Output the (x, y) coordinate of the center of the cell containing the given text.  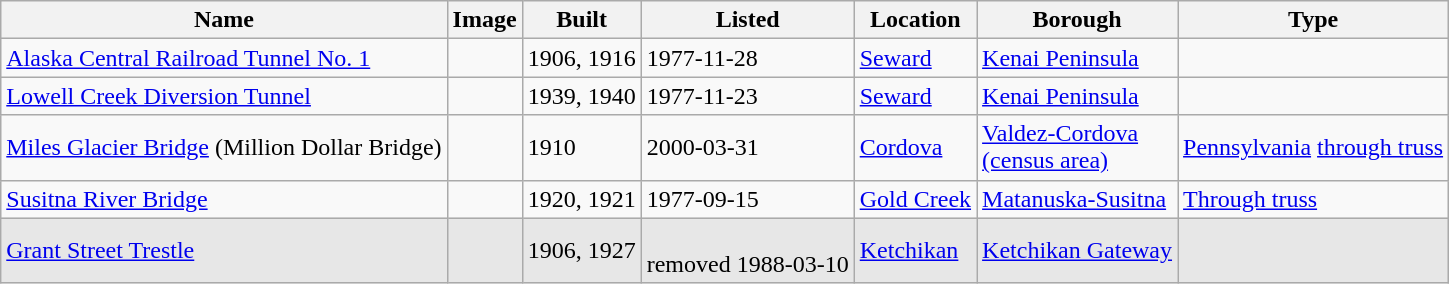
Lowell Creek Diversion Tunnel (224, 96)
Ketchikan Gateway (1078, 250)
1977-11-28 (748, 58)
1910 (582, 148)
Listed (748, 20)
Borough (1078, 20)
Type (1314, 20)
2000-03-31 (748, 148)
Cordova (915, 148)
removed 1988-03-10 (748, 250)
1906, 1916 (582, 58)
1920, 1921 (582, 199)
Built (582, 20)
Grant Street Trestle (224, 250)
Pennsylvania through truss (1314, 148)
Ketchikan (915, 250)
Location (915, 20)
Name (224, 20)
Gold Creek (915, 199)
1906, 1927 (582, 250)
Valdez-Cordova(census area) (1078, 148)
1977-09-15 (748, 199)
Miles Glacier Bridge (Million Dollar Bridge) (224, 148)
1977-11-23 (748, 96)
Alaska Central Railroad Tunnel No. 1 (224, 58)
Susitna River Bridge (224, 199)
Matanuska-Susitna (1078, 199)
1939, 1940 (582, 96)
Image (484, 20)
Through truss (1314, 199)
